Search for the cell housing the specified text and yield its [X, Y] center coordinate. 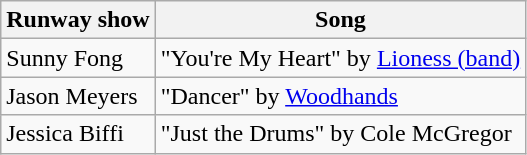
"Dancer" by Woodhands [340, 96]
Jason Meyers [78, 96]
"Just the Drums" by Cole McGregor [340, 134]
"You're My Heart" by Lioness (band) [340, 58]
Sunny Fong [78, 58]
Runway show [78, 20]
Song [340, 20]
Jessica Biffi [78, 134]
